Capture the cell that displays the provided text and extract its [x, y] central coordinate. 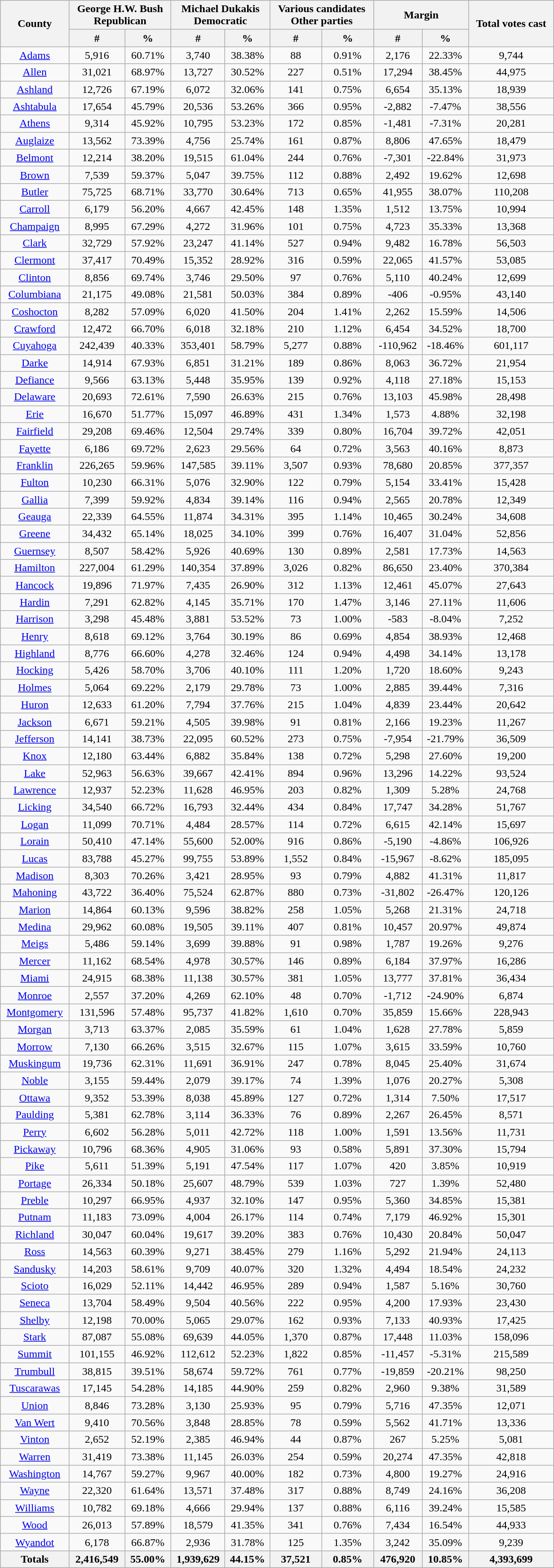
21.31% [445, 910]
28.57% [248, 824]
11,628 [198, 790]
7,435 [198, 585]
67.29% [148, 226]
13,296 [398, 773]
14,442 [198, 1286]
Licking [35, 807]
61.04% [248, 158]
4.88% [445, 414]
Marion [35, 910]
36.72% [445, 363]
95,737 [198, 1012]
35.09% [445, 1542]
11,183 [97, 1217]
-11,457 [398, 1354]
Hancock [35, 585]
289 [296, 1286]
20,281 [511, 123]
-5.31% [445, 1354]
40.33% [148, 346]
370,384 [511, 568]
50,047 [511, 1234]
36.40% [148, 893]
59.96% [148, 465]
Scioto [35, 1286]
-1,481 [398, 123]
28,498 [511, 397]
Wood [35, 1525]
37.81% [445, 978]
-26.47% [445, 893]
1,591 [398, 1132]
10,782 [97, 1508]
1.41% [348, 312]
30.24% [445, 517]
20,642 [511, 705]
5,064 [97, 687]
215,589 [511, 1354]
9,314 [97, 123]
Washington [35, 1474]
78 [296, 1423]
18.60% [445, 670]
20.97% [445, 927]
41.35% [248, 1525]
16,407 [398, 534]
12,468 [511, 636]
22,339 [97, 517]
14,506 [511, 312]
70.56% [148, 1423]
420 [398, 1166]
40.93% [445, 1320]
11,817 [511, 876]
27.18% [445, 380]
7,794 [198, 705]
15,794 [511, 1149]
12,472 [97, 329]
1.13% [348, 585]
27.60% [445, 756]
7,130 [97, 1047]
78,680 [398, 465]
60.04% [148, 1234]
5.28% [445, 790]
226,265 [97, 465]
1,787 [398, 944]
125 [296, 1542]
1,822 [296, 1354]
56.20% [148, 209]
Greene [35, 534]
40.69% [248, 551]
10,796 [97, 1149]
66.95% [148, 1200]
-22.84% [445, 158]
61.20% [148, 705]
13,571 [198, 1491]
182 [296, 1474]
15.66% [445, 1012]
48.79% [248, 1183]
5,916 [97, 55]
2,936 [198, 1542]
14,203 [97, 1268]
-583 [398, 619]
1.47% [348, 602]
3,615 [398, 1047]
3,563 [398, 448]
-21.79% [445, 739]
8,038 [198, 1098]
15,153 [511, 380]
Monroe [35, 995]
2,385 [198, 1440]
10,919 [511, 1166]
3,242 [398, 1542]
0.78% [348, 1064]
12,504 [198, 431]
33.59% [445, 1047]
56.28% [148, 1132]
14,185 [198, 1388]
42,051 [511, 431]
Williams [35, 1508]
6,454 [398, 329]
37.48% [248, 1491]
19.27% [445, 1474]
9,744 [511, 55]
11,162 [97, 961]
8,806 [398, 141]
3,713 [97, 1029]
111 [296, 670]
13,727 [198, 72]
1.03% [348, 1183]
68.36% [148, 1149]
8,303 [97, 876]
31,021 [97, 72]
-110,962 [398, 346]
2,416,549 [97, 1559]
32.06% [248, 89]
407 [296, 927]
312 [296, 585]
55.08% [148, 1337]
4,854 [398, 636]
32.10% [248, 1200]
60.52% [248, 739]
54.28% [148, 1388]
Ottawa [35, 1098]
-7.31% [445, 123]
279 [296, 1251]
431 [296, 414]
57.48% [148, 1012]
14,767 [97, 1474]
40.07% [248, 1268]
40.10% [248, 670]
122 [296, 482]
-19,859 [398, 1371]
74 [296, 1081]
1.32% [348, 1268]
46.94% [248, 1440]
1,309 [398, 790]
31.06% [248, 1149]
189 [296, 363]
29.07% [248, 1320]
381 [296, 978]
2,176 [398, 55]
3,421 [198, 876]
35.33% [445, 226]
1,314 [398, 1098]
11.03% [445, 1337]
19.26% [445, 944]
Muskingum [35, 1064]
527 [296, 243]
20,536 [198, 106]
58.42% [148, 551]
52,480 [511, 1183]
170 [296, 602]
210 [296, 329]
66.31% [148, 482]
-18.46% [445, 346]
14,864 [97, 910]
395 [296, 517]
1,939,629 [198, 1559]
3,026 [296, 568]
19.62% [445, 175]
19,736 [97, 1064]
Lawrence [35, 790]
1,587 [398, 1286]
34,608 [511, 517]
-24.90% [445, 995]
Shelby [35, 1320]
39.14% [248, 500]
97 [296, 277]
5,891 [398, 1149]
62.31% [148, 1064]
40.00% [248, 1474]
247 [296, 1064]
15,097 [198, 414]
2,179 [198, 687]
38.38% [248, 55]
42.41% [248, 773]
52.00% [248, 841]
0.98% [348, 944]
Summit [35, 1354]
-7,301 [398, 158]
9,596 [198, 910]
0.51% [348, 72]
15,352 [198, 260]
476,920 [398, 1559]
2,565 [398, 500]
58.49% [148, 1303]
Hardin [35, 602]
273 [296, 739]
4,800 [398, 1474]
39.17% [248, 1081]
63.37% [148, 1029]
40.24% [445, 277]
18,700 [511, 329]
12,699 [511, 277]
41.71% [445, 1423]
69.18% [148, 1508]
Paulding [35, 1115]
31.78% [248, 1542]
5,065 [198, 1320]
6,116 [398, 1508]
37,417 [97, 260]
31,419 [97, 1457]
53.39% [148, 1098]
55.00% [148, 1559]
Noble [35, 1081]
4,118 [398, 380]
25.93% [248, 1405]
50.03% [248, 295]
18,025 [198, 534]
Seneca [35, 1303]
29,962 [97, 927]
26.90% [248, 585]
5,308 [511, 1081]
53.26% [248, 106]
45.89% [248, 1098]
3,699 [198, 944]
30.64% [248, 192]
38.07% [445, 192]
2,885 [398, 687]
Jefferson [35, 739]
59.14% [148, 944]
9,967 [198, 1474]
56,503 [511, 243]
3,764 [198, 636]
12,937 [97, 790]
12,214 [97, 158]
43,722 [97, 893]
57.92% [148, 243]
12,633 [97, 705]
916 [296, 841]
7.50% [445, 1098]
13,178 [511, 653]
86,650 [398, 568]
32,729 [97, 243]
434 [296, 807]
16.54% [445, 1525]
23,430 [511, 1303]
48 [296, 995]
43,140 [511, 295]
5,381 [97, 1115]
20.85% [445, 465]
61 [296, 1029]
6,018 [198, 329]
53.23% [248, 123]
69.72% [148, 448]
Tuscarawas [35, 1388]
38.20% [148, 158]
Crawford [35, 329]
65.14% [148, 534]
62.10% [248, 995]
3,706 [198, 670]
7,316 [511, 687]
59.92% [148, 500]
4,484 [198, 824]
8,571 [511, 1115]
70.49% [148, 260]
5,292 [398, 1251]
2,166 [398, 722]
83,788 [97, 859]
36.91% [248, 1064]
5,298 [398, 756]
64 [296, 448]
1,720 [398, 670]
4,723 [398, 226]
67.93% [148, 363]
10,465 [398, 517]
727 [398, 1183]
11,267 [511, 722]
399 [296, 534]
55,600 [198, 841]
2,079 [198, 1081]
4,200 [398, 1303]
58.70% [148, 670]
4,278 [198, 653]
35.71% [248, 602]
0.69% [348, 636]
Cuyahoga [35, 346]
29.50% [248, 277]
19,515 [198, 158]
101 [296, 226]
38,815 [97, 1371]
Mahoning [35, 893]
-1,712 [398, 995]
37.20% [148, 995]
8,063 [398, 363]
20.84% [445, 1234]
Lorain [35, 841]
39.20% [248, 1234]
Various candidatesOther parties [322, 15]
8,045 [398, 1064]
12,349 [511, 500]
39,667 [198, 773]
51.77% [148, 414]
Total votes cast [511, 23]
42,818 [511, 1457]
Knox [35, 756]
44.90% [248, 1388]
12,198 [97, 1320]
5.16% [445, 1286]
8,846 [97, 1405]
7,539 [97, 175]
5,011 [198, 1132]
3,114 [198, 1115]
36,208 [511, 1491]
Clermont [35, 260]
George H.W. BushRepublican [120, 15]
Fayette [35, 448]
29.78% [248, 687]
Logan [35, 824]
45.92% [148, 123]
185,095 [511, 859]
118 [296, 1132]
5,716 [398, 1405]
127 [296, 1098]
16,670 [97, 414]
162 [296, 1320]
9,276 [511, 944]
13.56% [445, 1132]
158,096 [511, 1337]
8,776 [97, 653]
2,623 [198, 448]
17,747 [398, 807]
6,020 [198, 312]
Clark [35, 243]
3,848 [198, 1423]
37.76% [248, 705]
17,145 [97, 1388]
5,110 [398, 277]
Henry [35, 636]
25.40% [445, 1064]
73.39% [148, 141]
42.72% [248, 1132]
22,095 [198, 739]
6,179 [97, 209]
Erie [35, 414]
33.41% [445, 482]
14,141 [97, 739]
1,573 [398, 414]
Hocking [35, 670]
37.89% [248, 568]
66.87% [148, 1542]
62.78% [148, 1115]
70.26% [148, 876]
267 [398, 1440]
41.31% [445, 876]
47.54% [248, 1166]
Medina [35, 927]
34.10% [248, 534]
47.65% [445, 141]
37,521 [296, 1559]
58.61% [148, 1268]
Preble [35, 1200]
9,271 [198, 1251]
106,926 [511, 841]
7,434 [398, 1525]
4,494 [398, 1268]
57.89% [148, 1525]
27,643 [511, 585]
53.52% [248, 619]
34.14% [445, 653]
28.95% [248, 876]
Fulton [35, 482]
51.39% [148, 1166]
4,882 [398, 876]
2,085 [198, 1029]
0.74% [348, 1217]
Pickaway [35, 1149]
10,230 [97, 482]
12,071 [511, 1405]
110,208 [511, 192]
57.09% [148, 312]
60.08% [148, 927]
Brown [35, 175]
25,607 [198, 1183]
4,834 [198, 500]
161 [296, 141]
24,232 [511, 1268]
5,486 [97, 944]
713 [296, 192]
Montgomery [35, 1012]
172 [296, 123]
59.27% [148, 1474]
26,013 [97, 1525]
21,954 [511, 363]
10,760 [511, 1047]
5,426 [97, 670]
341 [296, 1525]
73.38% [148, 1457]
36,434 [511, 978]
Delaware [35, 397]
23.40% [445, 568]
34.28% [445, 807]
10,457 [398, 927]
13,103 [398, 397]
Champaign [35, 226]
139 [296, 380]
Morgan [35, 1029]
10,297 [97, 1200]
Gallia [35, 500]
44.05% [248, 1337]
3,146 [398, 602]
66.72% [148, 807]
44,975 [511, 72]
4,272 [198, 226]
Harrison [35, 619]
26.45% [445, 1115]
5,360 [398, 1200]
28.85% [248, 1423]
64.55% [148, 517]
34.52% [445, 329]
30.52% [248, 72]
34,432 [97, 534]
Totals [35, 1559]
227,004 [97, 568]
11,691 [198, 1064]
69,639 [198, 1337]
4,269 [198, 995]
8,856 [97, 277]
Butler [35, 192]
2,960 [398, 1388]
2,581 [398, 551]
35.84% [248, 756]
1,610 [296, 1012]
19,896 [97, 585]
13,777 [398, 978]
8,749 [398, 1491]
4,666 [198, 1508]
8,995 [97, 226]
0.77% [348, 1371]
12,726 [97, 89]
26.03% [248, 1457]
61.64% [148, 1491]
Defiance [35, 380]
Morrow [35, 1047]
11,606 [511, 602]
8,507 [97, 551]
29.74% [248, 431]
32.18% [248, 329]
17,517 [511, 1098]
339 [296, 431]
353,401 [198, 346]
5,926 [198, 551]
3,881 [198, 619]
6,186 [97, 448]
53,085 [511, 260]
Lake [35, 773]
95 [296, 1405]
52.19% [148, 1440]
15,381 [511, 1200]
31,973 [511, 158]
50,410 [97, 841]
51,767 [511, 807]
4,756 [198, 141]
9,410 [97, 1423]
1,628 [398, 1029]
6,874 [511, 995]
-15,967 [398, 859]
9.38% [445, 1388]
17,425 [511, 1320]
66.70% [148, 329]
53.89% [248, 859]
66.26% [148, 1047]
41.57% [445, 260]
Margin [421, 15]
29.56% [248, 448]
36.33% [248, 1115]
18,939 [511, 89]
32.44% [248, 807]
1.16% [348, 1251]
29.94% [248, 1508]
Guernsey [35, 551]
6,654 [398, 89]
227 [296, 72]
0.92% [348, 380]
10,430 [398, 1234]
Stark [35, 1337]
377,357 [511, 465]
Holmes [35, 687]
Highland [35, 653]
5,859 [511, 1029]
Warren [35, 1457]
10,795 [198, 123]
Meigs [35, 944]
21,175 [97, 295]
Hamilton [35, 568]
31,674 [511, 1064]
13,562 [97, 141]
59.37% [148, 175]
6,671 [97, 722]
69.22% [148, 687]
98,250 [511, 1371]
259 [296, 1388]
12,461 [398, 585]
52,856 [511, 534]
147,585 [198, 465]
31.96% [248, 226]
46.89% [248, 414]
Ashland [35, 89]
115 [296, 1047]
7,252 [511, 619]
Belmont [35, 158]
1.34% [348, 414]
18.54% [445, 1268]
9,709 [198, 1268]
Huron [35, 705]
17,448 [398, 1337]
-20.21% [445, 1371]
71.97% [148, 585]
23.44% [445, 705]
16,286 [511, 961]
52,963 [97, 773]
59.21% [148, 722]
4,145 [198, 602]
-5,190 [398, 841]
23,247 [198, 243]
Lucas [35, 859]
41.50% [248, 312]
31.21% [248, 363]
4,978 [198, 961]
12,180 [97, 756]
63.44% [148, 756]
112 [296, 175]
18,479 [511, 141]
366 [296, 106]
8,873 [511, 448]
76 [296, 1115]
117 [296, 1166]
60.71% [148, 55]
39.44% [445, 687]
32.90% [248, 482]
0.91% [348, 55]
38.73% [148, 739]
137 [296, 1508]
87,087 [97, 1337]
316 [296, 260]
15.59% [445, 312]
13,704 [97, 1303]
5.25% [445, 1440]
16,029 [97, 1286]
Richland [35, 1234]
40.16% [445, 448]
42.14% [445, 824]
4,498 [398, 653]
24,768 [511, 790]
19.23% [445, 722]
34.85% [445, 1200]
45.98% [445, 397]
Jackson [35, 722]
Wyandot [35, 1542]
116 [296, 500]
49,874 [511, 927]
27.11% [445, 602]
141 [296, 89]
1.20% [348, 670]
9,504 [198, 1303]
39.24% [445, 1508]
5,047 [198, 175]
147 [296, 1200]
39.51% [148, 1371]
2,262 [398, 312]
3,130 [198, 1405]
45.48% [148, 619]
9,239 [511, 1542]
148 [296, 209]
11,145 [198, 1457]
25.74% [248, 141]
66.60% [148, 653]
49.08% [148, 295]
41.82% [248, 1012]
75,524 [198, 893]
6,602 [97, 1132]
88 [296, 55]
7,399 [97, 500]
5,191 [198, 1166]
21,581 [198, 295]
254 [296, 1457]
6,184 [398, 961]
58.79% [248, 346]
138 [296, 756]
99,755 [198, 859]
44 [296, 1440]
10.85% [445, 1559]
52.11% [148, 1286]
Darke [35, 363]
17,294 [398, 72]
222 [296, 1303]
8,618 [97, 636]
Putnam [35, 1217]
5,277 [296, 346]
42.45% [248, 209]
69.74% [148, 277]
1,552 [296, 859]
-8.04% [445, 619]
72.61% [148, 397]
6,851 [198, 363]
-406 [398, 295]
3,515 [198, 1047]
2,492 [398, 175]
26,334 [97, 1183]
62.87% [248, 893]
37.30% [445, 1149]
4,937 [198, 1200]
30,047 [97, 1234]
47.14% [148, 841]
4,667 [198, 209]
Geauga [35, 517]
20.78% [445, 500]
14.22% [445, 773]
44.15% [248, 1559]
26.17% [248, 1217]
3.85% [445, 1166]
Ross [35, 1251]
22.33% [445, 55]
Trumbull [35, 1371]
Adams [35, 55]
38.82% [248, 910]
5,081 [511, 1440]
1.14% [348, 517]
8,282 [97, 312]
0.96% [348, 773]
Clinton [35, 277]
22,320 [97, 1491]
9,352 [97, 1098]
15,301 [511, 1217]
45.27% [148, 859]
384 [296, 295]
761 [296, 1371]
3,740 [198, 55]
Miami [35, 978]
4,393,699 [511, 1559]
Wayne [35, 1491]
68.71% [148, 192]
3,298 [97, 619]
5,562 [398, 1423]
39.75% [248, 175]
7,179 [398, 1217]
16.78% [445, 243]
4,905 [198, 1149]
Portage [35, 1183]
30,760 [511, 1286]
11,874 [198, 517]
1,512 [398, 209]
6,615 [398, 824]
21.94% [445, 1251]
24,718 [511, 910]
50.18% [148, 1183]
75,725 [97, 192]
6,882 [198, 756]
3,155 [97, 1081]
539 [296, 1183]
36,509 [511, 739]
63.13% [148, 380]
4,839 [398, 705]
31.04% [445, 534]
69.46% [148, 431]
86 [296, 636]
29,208 [97, 431]
26.63% [248, 397]
County [35, 23]
130 [296, 551]
-31,802 [398, 893]
5,448 [198, 380]
6,072 [198, 89]
17,654 [97, 106]
32.67% [248, 1047]
2,267 [398, 1115]
880 [296, 893]
1,076 [398, 1081]
24,915 [97, 978]
35.13% [445, 89]
39.98% [248, 722]
Carroll [35, 209]
-7,954 [398, 739]
41,955 [398, 192]
601,117 [511, 346]
17.73% [445, 551]
32,198 [511, 414]
1,370 [296, 1337]
27.78% [445, 1029]
19,617 [198, 1234]
32.46% [248, 653]
228,943 [511, 1012]
62.82% [148, 602]
Ashtabula [35, 106]
73.28% [148, 1405]
-2,882 [398, 106]
3,507 [296, 465]
Vinton [35, 1440]
3,746 [198, 277]
60.13% [148, 910]
11,138 [198, 978]
16,793 [198, 807]
69.12% [148, 636]
320 [296, 1268]
24,916 [511, 1474]
10,994 [511, 209]
45.07% [445, 585]
7,291 [97, 602]
Fairfield [35, 431]
Auglaize [35, 141]
Pike [35, 1166]
31,589 [511, 1388]
37.97% [445, 961]
15,428 [511, 482]
73.09% [148, 1217]
-7.47% [445, 106]
Union [35, 1405]
Van Wert [35, 1423]
4,505 [198, 722]
41.14% [248, 243]
13,368 [511, 226]
67.19% [148, 89]
13.75% [445, 209]
59.44% [148, 1081]
44,933 [511, 1525]
34.31% [248, 517]
35.59% [248, 1029]
68.38% [148, 978]
Madison [35, 876]
68.54% [148, 961]
131,596 [97, 1012]
16,704 [398, 431]
112,612 [198, 1354]
124 [296, 653]
20,274 [398, 1457]
24.16% [445, 1491]
1.12% [348, 329]
70.00% [148, 1320]
0.65% [348, 192]
20,693 [97, 397]
Mercer [35, 961]
2,557 [97, 995]
15,585 [511, 1508]
40.56% [248, 1303]
28.92% [248, 260]
-0.95% [445, 295]
60.39% [148, 1251]
203 [296, 790]
30.19% [248, 636]
146 [296, 961]
35,859 [398, 1012]
9,566 [97, 380]
20.27% [445, 1081]
17.93% [445, 1303]
33,770 [198, 192]
120,126 [511, 893]
204 [296, 312]
Athens [35, 123]
58,674 [198, 1371]
9,243 [511, 670]
7,133 [398, 1320]
5,154 [398, 482]
59.72% [248, 1371]
70.71% [148, 824]
61.29% [148, 568]
45.79% [148, 106]
242,439 [97, 346]
-8.62% [445, 859]
39.88% [248, 944]
5,076 [198, 482]
258 [296, 910]
68.97% [148, 72]
35.95% [248, 380]
14,914 [97, 363]
101,155 [97, 1354]
Coshocton [35, 312]
Michael DukakisDemocratic [221, 15]
24,113 [511, 1251]
38,556 [511, 106]
13,336 [511, 1423]
-4.86% [445, 841]
34,540 [97, 807]
Sandusky [35, 1268]
894 [296, 773]
12,698 [511, 175]
19,505 [198, 927]
0.80% [348, 431]
9,482 [398, 243]
11,099 [97, 824]
Allen [35, 72]
383 [296, 1234]
19,200 [511, 756]
7,590 [198, 397]
5,268 [398, 910]
Franklin [35, 465]
15,697 [511, 824]
Columbiana [35, 295]
317 [296, 1491]
5,611 [97, 1166]
6,178 [97, 1542]
140,354 [198, 568]
18,579 [198, 1525]
0.58% [348, 1149]
93,524 [511, 773]
244 [296, 158]
22,065 [398, 260]
2,652 [97, 1440]
Perry [35, 1132]
11,731 [511, 1132]
38.93% [445, 636]
56.63% [148, 773]
39.72% [445, 431]
4,004 [198, 1217]
